Locate the cell with the specified text and output its (X, Y) center coordinate. 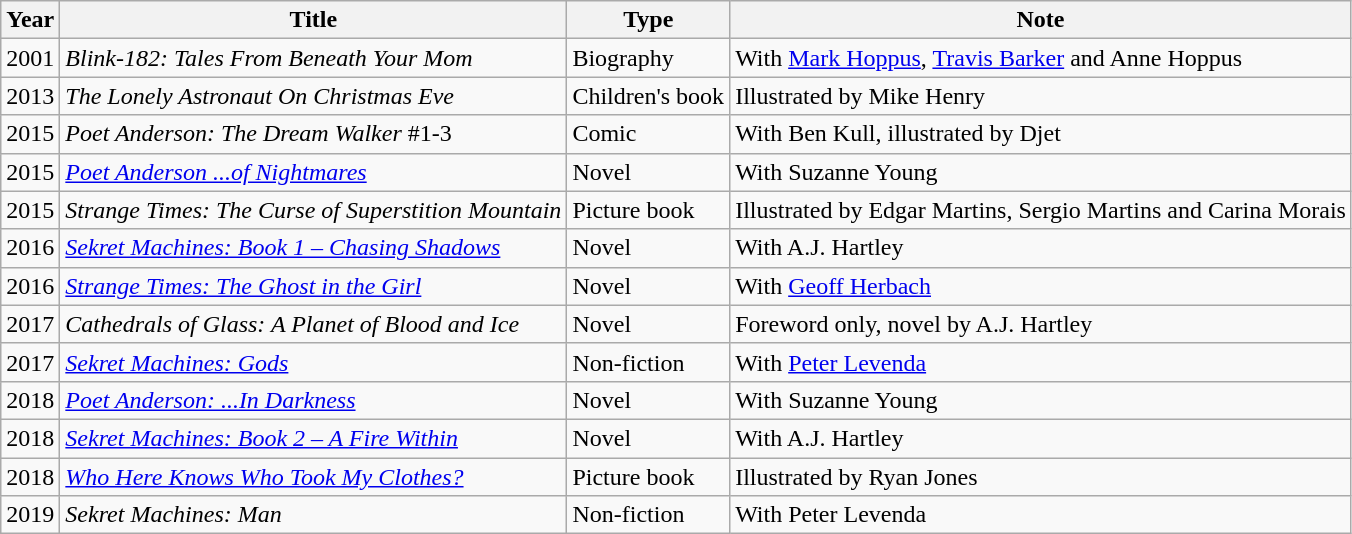
Sekret Machines: Gods (314, 362)
2019 (30, 515)
Note (1041, 20)
Strange Times: The Ghost in the Girl (314, 286)
Sekret Machines: Book 1 – Chasing Shadows (314, 248)
The Lonely Astronaut On Christmas Eve (314, 96)
Comic (648, 134)
Biography (648, 58)
With Mark Hoppus, Travis Barker and Anne Hoppus (1041, 58)
Poet Anderson: ...In Darkness (314, 400)
With Ben Kull, illustrated by Djet (1041, 134)
2013 (30, 96)
Title (314, 20)
Sekret Machines: Book 2 – A Fire Within (314, 438)
Cathedrals of Glass: A Planet of Blood and Ice (314, 324)
Children's book (648, 96)
2001 (30, 58)
With Geoff Herbach (1041, 286)
Poet Anderson: The Dream Walker #1-3 (314, 134)
Year (30, 20)
Strange Times: The Curse of Superstition Mountain (314, 210)
Blink-182: Tales From Beneath Your Mom (314, 58)
Who Here Knows Who Took My Clothes? (314, 477)
Illustrated by Edgar Martins, Sergio Martins and Carina Morais (1041, 210)
Illustrated by Ryan Jones (1041, 477)
Illustrated by Mike Henry (1041, 96)
Poet Anderson ...of Nightmares (314, 172)
Sekret Machines: Man (314, 515)
Foreword only, novel by A.J. Hartley (1041, 324)
Type (648, 20)
